Find where the given text appears and provide that cell's center as [X, Y] coordinate. 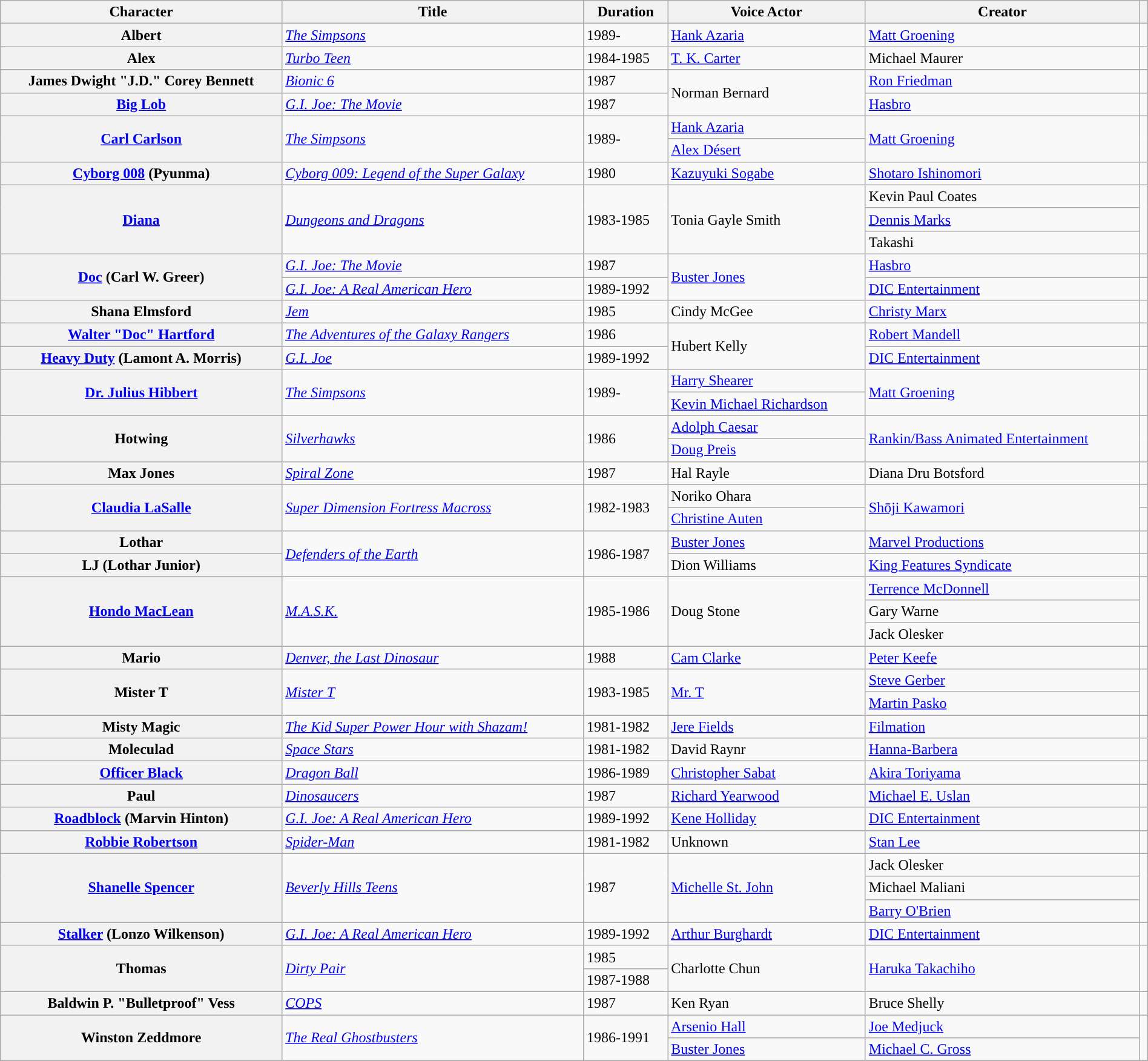
Beverly Hills Teens [433, 888]
Michael E. Uslan [1002, 796]
Filmation [1002, 727]
Moleculad [142, 750]
Officer Black [142, 773]
Walter "Doc" Hartford [142, 335]
Dirty Pair [433, 968]
1980 [625, 173]
Shotaro Ishinomori [1002, 173]
Cyborg 008 (Pyunma) [142, 173]
Terrence McDonnell [1002, 588]
Barry O'Brien [1002, 911]
Hanna-Barbera [1002, 750]
1987-1988 [625, 980]
Stan Lee [1002, 842]
Dr. Julius Hibbert [142, 392]
Claudia LaSalle [142, 507]
Jem [433, 312]
Jere Fields [767, 727]
COPS [433, 1003]
Turbo Teen [433, 58]
1982-1983 [625, 507]
Baldwin P. "Bulletproof" Vess [142, 1003]
Dion Williams [767, 565]
Dragon Ball [433, 773]
M.A.S.K. [433, 611]
1984-1985 [625, 58]
Doug Preis [767, 450]
Voice Actor [767, 12]
Norman Bernard [767, 93]
Richard Yearwood [767, 796]
Hal Rayle [767, 473]
Arsenio Hall [767, 1026]
Rankin/Bass Animated Entertainment [1002, 438]
Mario [142, 657]
Denver, the Last Dinosaur [433, 657]
Alex Désert [767, 150]
Super Dimension Fortress Macross [433, 507]
Spider-Man [433, 842]
Diana [142, 219]
Defenders of the Earth [433, 554]
Christine Auten [767, 519]
Michael Maurer [1002, 58]
Dennis Marks [1002, 219]
Tonia Gayle Smith [767, 219]
Silverhawks [433, 438]
Michael Maliani [1002, 888]
Shōji Kawamori [1002, 507]
Kevin Paul Coates [1002, 196]
The Adventures of the Galaxy Rangers [433, 335]
Kene Holliday [767, 819]
Cam Clarke [767, 657]
Duration [625, 12]
The Real Ghostbusters [433, 1038]
Ken Ryan [767, 1003]
Winston Zeddmore [142, 1038]
Diana Dru Botsford [1002, 473]
Bruce Shelly [1002, 1003]
Doug Stone [767, 611]
Dungeons and Dragons [433, 219]
Noriko Ohara [767, 496]
T. K. Carter [767, 58]
Cindy McGee [767, 312]
LJ (Lothar Junior) [142, 565]
Heavy Duty (Lamont A. Morris) [142, 358]
Misty Magic [142, 727]
Dinosaucers [433, 796]
Character [142, 12]
Takashi [1002, 242]
Creator [1002, 12]
Hondo MacLean [142, 611]
Robert Mandell [1002, 335]
Christy Marx [1002, 312]
James Dwight "J.D." Corey Bennett [142, 81]
Title [433, 12]
Kazuyuki Sogabe [767, 173]
Ron Friedman [1002, 81]
Doc (Carl W. Greer) [142, 277]
Big Lob [142, 104]
Roadblock (Marvin Hinton) [142, 819]
Marvel Productions [1002, 542]
Hubert Kelly [767, 346]
Kevin Michael Richardson [767, 404]
Shana Elmsford [142, 312]
1988 [625, 657]
Harry Shearer [767, 381]
Mr. T [767, 692]
Space Stars [433, 750]
Robbie Robertson [142, 842]
Unknown [767, 842]
Michael C. Gross [1002, 1049]
Adolph Caesar [767, 427]
Christopher Sabat [767, 773]
Bionic 6 [433, 81]
1986-1991 [625, 1038]
Charlotte Chun [767, 968]
Shanelle Spencer [142, 888]
Alex [142, 58]
1985-1986 [625, 611]
Cyborg 009: Legend of the Super Galaxy [433, 173]
Akira Toriyama [1002, 773]
Carl Carlson [142, 139]
Martin Pasko [1002, 704]
1986-1989 [625, 773]
Max Jones [142, 473]
Peter Keefe [1002, 657]
Lothar [142, 542]
Gary Warne [1002, 611]
Thomas [142, 968]
Arthur Burghardt [767, 934]
Hotwing [142, 438]
Albert [142, 35]
G.I. Joe [433, 358]
The Kid Super Power Hour with Shazam! [433, 727]
King Features Syndicate [1002, 565]
Steve Gerber [1002, 681]
1986-1987 [625, 554]
Haruka Takachiho [1002, 968]
Joe Medjuck [1002, 1026]
Paul [142, 796]
Spiral Zone [433, 473]
Stalker (Lonzo Wilkenson) [142, 934]
Michelle St. John [767, 888]
David Raynr [767, 750]
